From the cell containing the given text, extract its center point as (X, Y) coordinate. 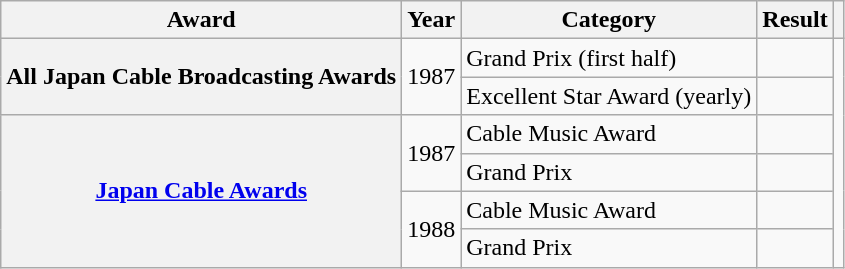
1988 (432, 229)
Category (609, 20)
Japan Cable Awards (202, 191)
Award (202, 20)
Grand Prix (first half) (609, 58)
All Japan Cable Broadcasting Awards (202, 77)
Result (795, 20)
Excellent Star Award (yearly) (609, 96)
Year (432, 20)
